Pinpoint the cell where the given text exists, returning its (x, y) midpoint coordinate. 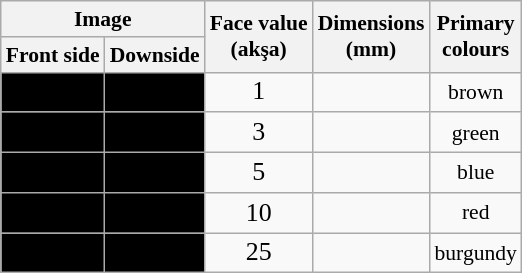
green (475, 133)
burgundy (475, 253)
25 (259, 253)
red (475, 213)
Image (103, 19)
3 (259, 133)
blue (475, 173)
Face value(akşa) (259, 36)
Dimensions(mm) (372, 36)
Primarycolours (475, 36)
5 (259, 173)
Downside (155, 55)
1 (259, 92)
brown (475, 92)
Front side (53, 55)
10 (259, 213)
